Locate the cell with the specified text and output its (X, Y) center coordinate. 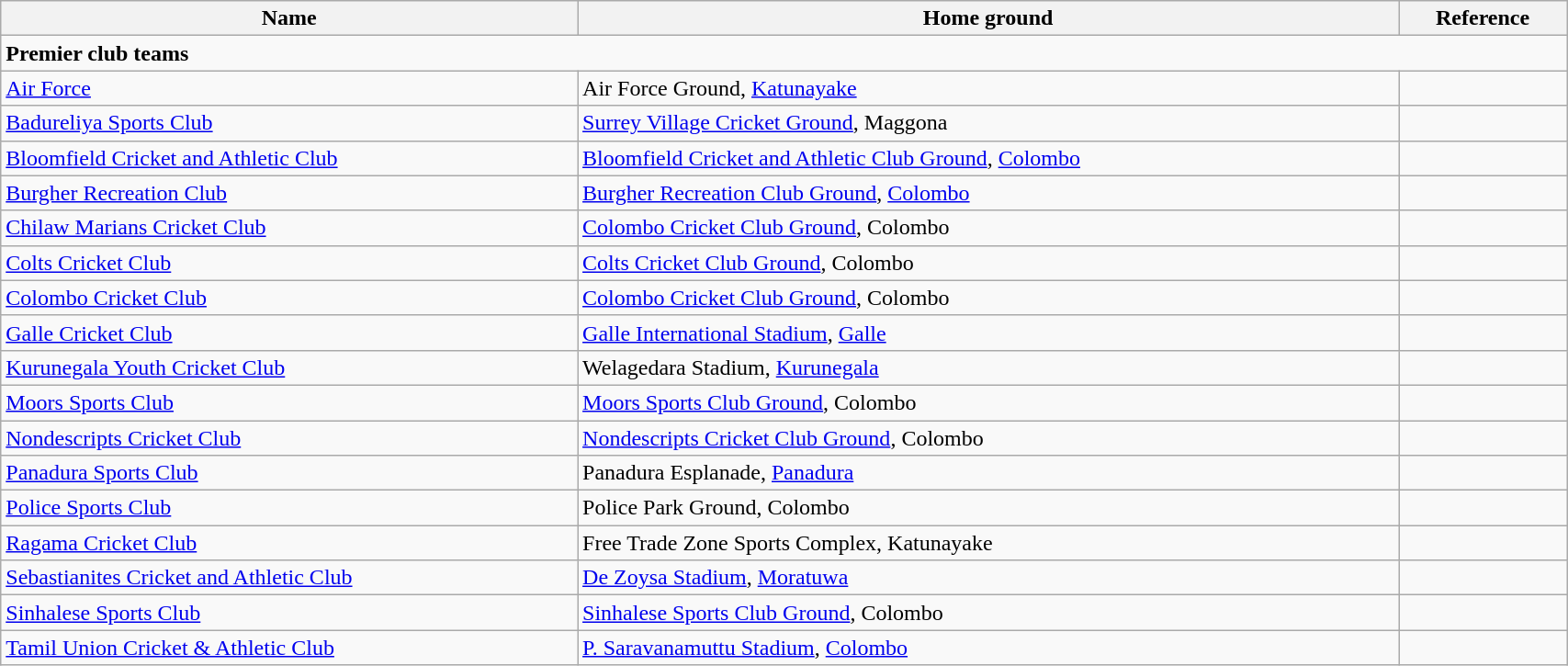
Sebastianites Cricket and Athletic Club (289, 578)
Air Force Ground, Katunayake (988, 88)
Air Force (289, 88)
Colts Cricket Club (289, 263)
Bloomfield Cricket and Athletic Club Ground, Colombo (988, 158)
Ragama Cricket Club (289, 543)
Premier club teams (784, 53)
Welagedara Stadium, Kurunegala (988, 367)
Name (289, 18)
Nondescripts Cricket Club (289, 438)
Nondescripts Cricket Club Ground, Colombo (988, 438)
Sinhalese Sports Club (289, 613)
Free Trade Zone Sports Complex, Katunayake (988, 543)
Colts Cricket Club Ground, Colombo (988, 263)
Colombo Cricket Club (289, 298)
Moors Sports Club (289, 402)
Sinhalese Sports Club Ground, Colombo (988, 613)
Burgher Recreation Club (289, 193)
Panadura Esplanade, Panadura (988, 473)
Kurunegala Youth Cricket Club (289, 367)
Reference (1483, 18)
Panadura Sports Club (289, 473)
De Zoysa Stadium, Moratuwa (988, 578)
Moors Sports Club Ground, Colombo (988, 402)
Galle International Stadium, Galle (988, 333)
Galle Cricket Club (289, 333)
Bloomfield Cricket and Athletic Club (289, 158)
Tamil Union Cricket & Athletic Club (289, 648)
Police Park Ground, Colombo (988, 508)
Badureliya Sports Club (289, 123)
Burgher Recreation Club Ground, Colombo (988, 193)
Police Sports Club (289, 508)
Home ground (988, 18)
P. Saravanamuttu Stadium, Colombo (988, 648)
Surrey Village Cricket Ground, Maggona (988, 123)
Chilaw Marians Cricket Club (289, 228)
